From the cell containing the given text, extract its center point as [X, Y] coordinate. 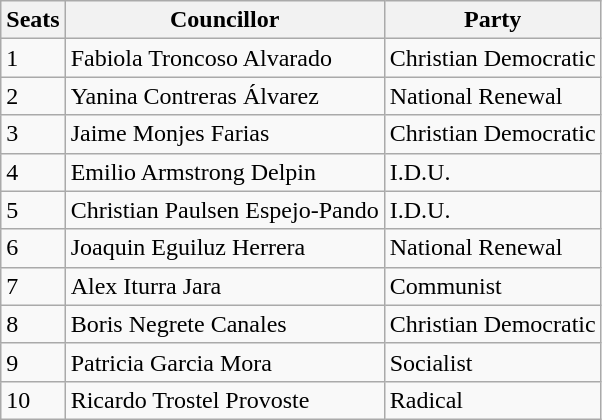
Yanina Contreras Álvarez [224, 96]
Party [492, 20]
Communist [492, 286]
4 [33, 172]
2 [33, 96]
Seats [33, 20]
7 [33, 286]
Emilio Armstrong Delpin [224, 172]
Socialist [492, 362]
Patricia Garcia Mora [224, 362]
9 [33, 362]
Joaquin Eguiluz Herrera [224, 248]
Fabiola Troncoso Alvarado [224, 58]
Radical [492, 400]
Jaime Monjes Farias [224, 134]
Christian Paulsen Espejo-Pando [224, 210]
8 [33, 324]
Boris Negrete Canales [224, 324]
Councillor [224, 20]
5 [33, 210]
Alex Iturra Jara [224, 286]
3 [33, 134]
10 [33, 400]
6 [33, 248]
1 [33, 58]
Ricardo Trostel Provoste [224, 400]
